Extract the [x, y] coordinate from the center of the cell holding the provided text.  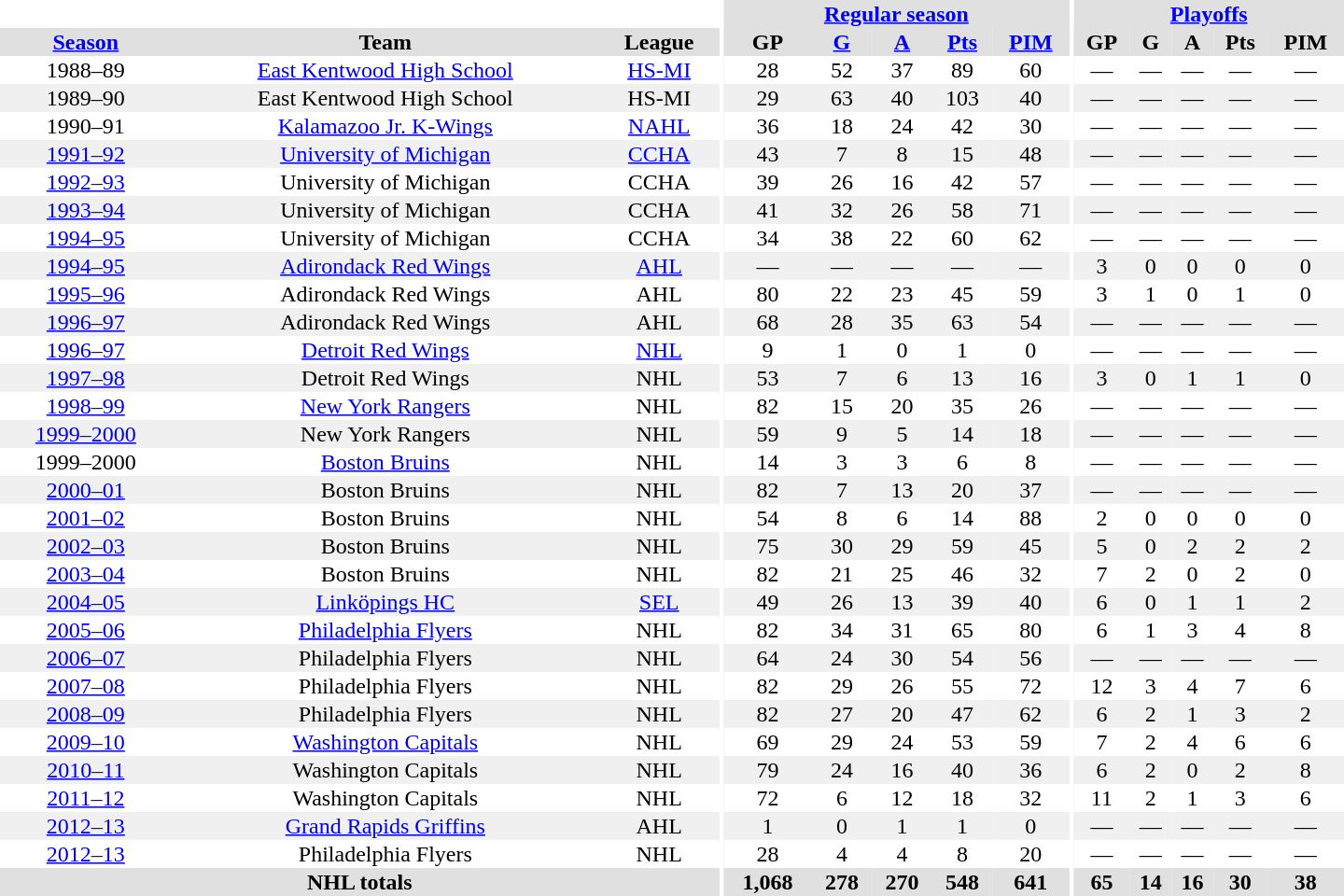
641 [1030, 882]
47 [963, 714]
2004–05 [86, 602]
1995–96 [86, 294]
2006–07 [86, 658]
Playoffs [1209, 14]
2010–11 [86, 770]
1989–90 [86, 98]
1991–92 [86, 154]
23 [902, 294]
103 [963, 98]
2009–10 [86, 742]
68 [767, 322]
1,068 [767, 882]
2001–02 [86, 518]
57 [1030, 182]
Grand Rapids Griffins [385, 826]
43 [767, 154]
Regular season [896, 14]
NAHL [659, 126]
NHL totals [359, 882]
49 [767, 602]
2008–09 [86, 714]
2000–01 [86, 490]
55 [963, 686]
2003–04 [86, 574]
1997–98 [86, 378]
Team [385, 42]
11 [1101, 798]
1988–89 [86, 70]
2011–12 [86, 798]
52 [842, 70]
25 [902, 574]
89 [963, 70]
548 [963, 882]
21 [842, 574]
1990–91 [86, 126]
56 [1030, 658]
31 [902, 630]
SEL [659, 602]
Linköpings HC [385, 602]
46 [963, 574]
1998–99 [86, 406]
278 [842, 882]
48 [1030, 154]
41 [767, 210]
75 [767, 546]
270 [902, 882]
58 [963, 210]
2005–06 [86, 630]
27 [842, 714]
League [659, 42]
2007–08 [86, 686]
69 [767, 742]
1993–94 [86, 210]
88 [1030, 518]
79 [767, 770]
Kalamazoo Jr. K-Wings [385, 126]
64 [767, 658]
71 [1030, 210]
1992–93 [86, 182]
Season [86, 42]
2002–03 [86, 546]
